From the cell containing the given text, extract its center point as [x, y] coordinate. 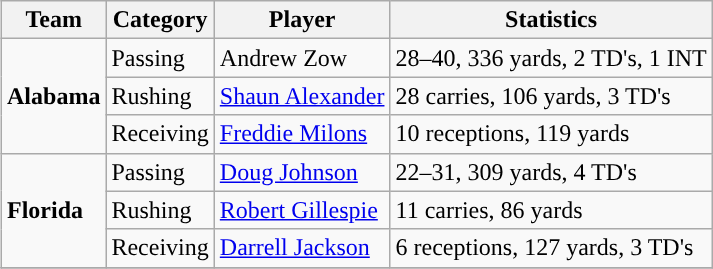
Darrell Jackson [302, 248]
Alabama [54, 96]
Florida [54, 210]
6 receptions, 127 yards, 3 TD's [551, 248]
Player [302, 20]
10 receptions, 119 yards [551, 134]
Doug Johnson [302, 172]
Statistics [551, 20]
Andrew Zow [302, 58]
28–40, 336 yards, 2 TD's, 1 INT [551, 58]
Freddie Milons [302, 134]
Robert Gillespie [302, 210]
Category [160, 20]
22–31, 309 yards, 4 TD's [551, 172]
Team [54, 20]
11 carries, 86 yards [551, 210]
Shaun Alexander [302, 96]
28 carries, 106 yards, 3 TD's [551, 96]
